Provide the (X, Y) coordinate of the cell's center where the given text is located.  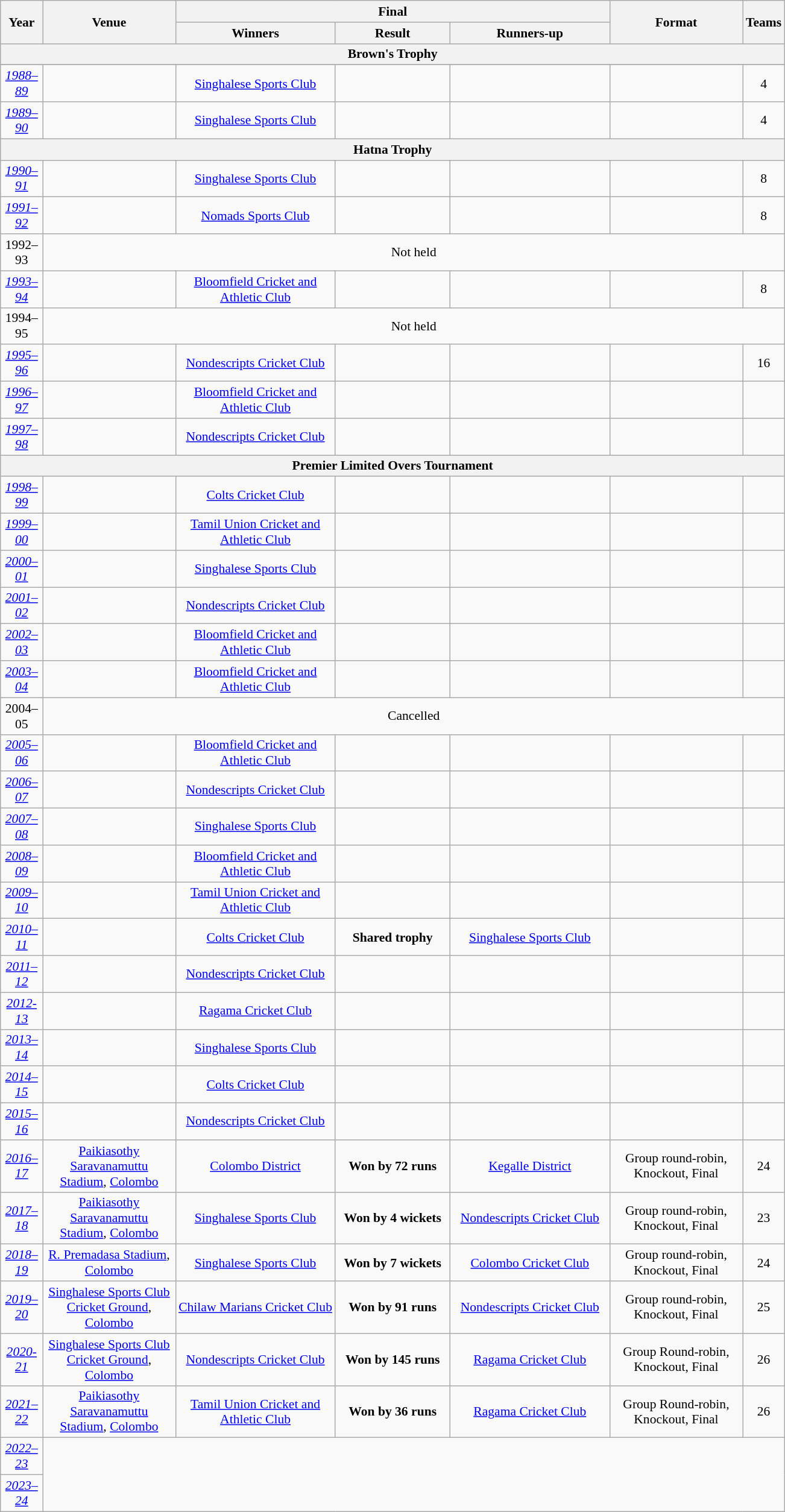
1989–90 (22, 121)
2021–22 (22, 1412)
2018–19 (22, 1262)
2001–02 (22, 605)
2015–16 (22, 1121)
2019–20 (22, 1307)
Premier Limited Overs Tournament (393, 466)
2005–06 (22, 752)
Venue (109, 22)
2007–08 (22, 827)
Brown's Trophy (393, 54)
1990–91 (22, 178)
Teams (764, 22)
1998–99 (22, 496)
2016–17 (22, 1166)
Kegalle District (529, 1166)
Colombo District (256, 1166)
2008–09 (22, 863)
2004–05 (22, 716)
Won by 145 runs (392, 1360)
2003–04 (22, 679)
2009–10 (22, 901)
2010–11 (22, 937)
Result (392, 33)
Final (392, 11)
Colombo Cricket Club (529, 1262)
2023–24 (22, 1493)
2020-21 (22, 1360)
1991–92 (22, 216)
Chilaw Marians Cricket Club (256, 1307)
25 (764, 1307)
2014–15 (22, 1085)
Won by 91 runs (392, 1307)
1992–93 (22, 252)
2006–07 (22, 790)
1993–94 (22, 289)
23 (764, 1218)
Winners (256, 33)
Nomads Sports Club (256, 216)
1988–89 (22, 83)
1999–00 (22, 532)
2022–23 (22, 1457)
1997–98 (22, 436)
16 (764, 363)
Won by 72 runs (392, 1166)
1994–95 (22, 326)
2011–12 (22, 974)
1995–96 (22, 363)
Won by 36 runs (392, 1412)
Year (22, 22)
Cancelled (414, 716)
Runners-up (529, 33)
2017–18 (22, 1218)
Format (676, 22)
2012-13 (22, 1010)
1996–97 (22, 400)
Shared trophy (392, 937)
2002–03 (22, 643)
2013–14 (22, 1048)
R. Premadasa Stadium, Colombo (109, 1262)
Hatna Trophy (393, 150)
Won by 7 wickets (392, 1262)
2000–01 (22, 569)
Won by 4 wickets (392, 1218)
